Extract the (x, y) coordinate from the center of the cell holding the provided text.  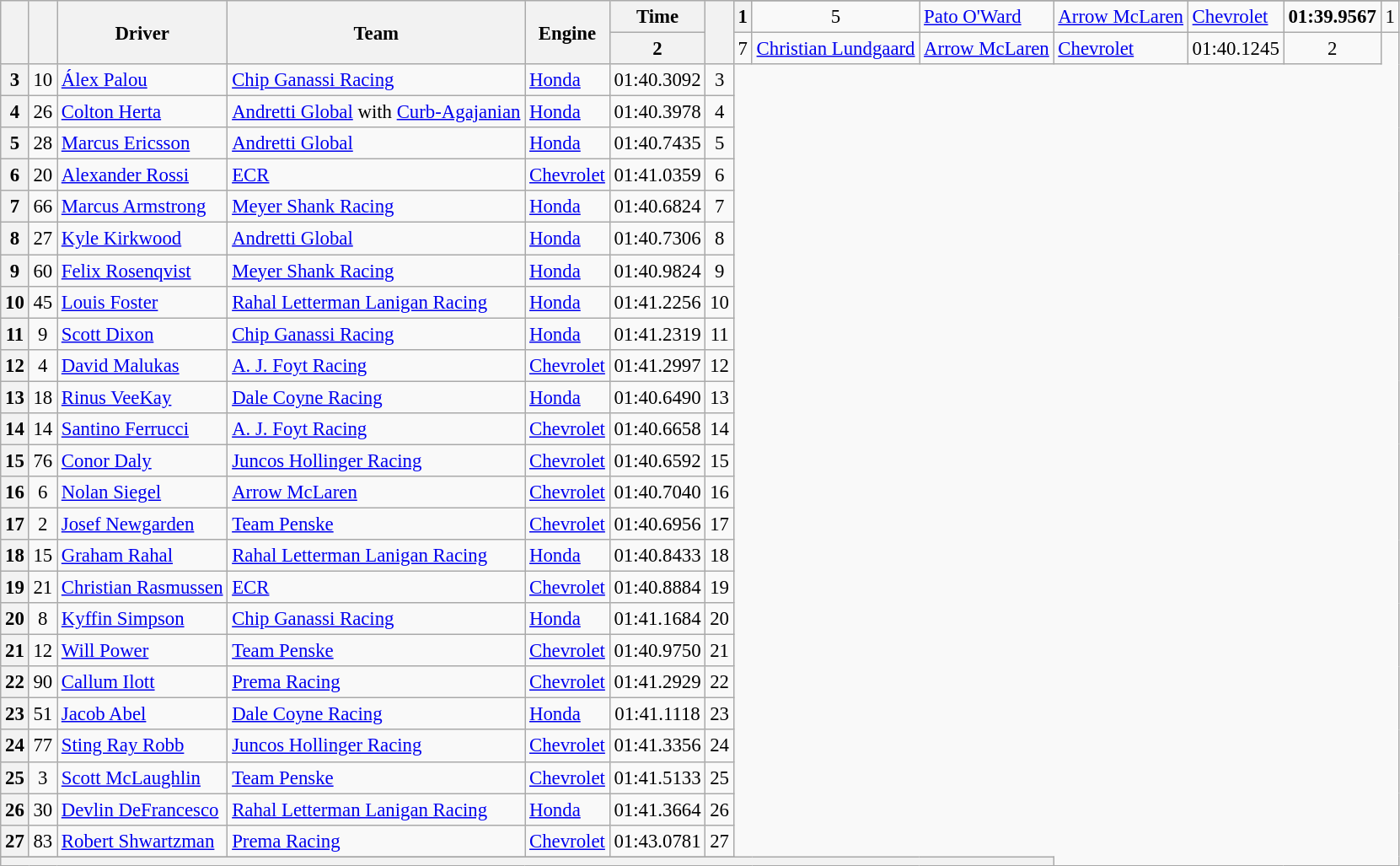
83 (42, 841)
Pato O'Ward (986, 17)
01:41.1118 (657, 714)
76 (42, 460)
01:40.9824 (657, 271)
45 (42, 302)
01:40.7435 (657, 143)
Kyffin Simpson (142, 619)
30 (42, 810)
90 (42, 682)
01:40.7306 (657, 239)
01:40.7040 (657, 492)
01:40.6956 (657, 524)
01:40.1245 (1236, 49)
Andretti Global with Curb-Agajanian (376, 112)
Kyle Kirkwood (142, 239)
Team (376, 32)
Alexander Rossi (142, 175)
Devlin DeFrancesco (142, 810)
01:40.3092 (657, 80)
01:40.3978 (657, 112)
01:41.2256 (657, 302)
01:41.5133 (657, 777)
Robert Shwartzman (142, 841)
Time (657, 17)
77 (42, 746)
28 (42, 143)
Felix Rosenqvist (142, 271)
Santino Ferrucci (142, 429)
Marcus Ericsson (142, 143)
Christian Lundgaard (836, 49)
01:41.3664 (657, 810)
01:40.6592 (657, 460)
Callum Ilott (142, 682)
Colton Herta (142, 112)
Álex Palou (142, 80)
Marcus Armstrong (142, 207)
01:40.8433 (657, 556)
01:40.8884 (657, 588)
01:41.2929 (657, 682)
Rinus VeeKay (142, 397)
Nolan Siegel (142, 492)
Jacob Abel (142, 714)
Driver (142, 32)
01:40.6658 (657, 429)
David Malukas (142, 365)
01:40.6824 (657, 207)
Louis Foster (142, 302)
Will Power (142, 651)
01:40.9750 (657, 651)
Scott Dixon (142, 334)
66 (42, 207)
01:43.0781 (657, 841)
60 (42, 271)
01:41.2997 (657, 365)
01:41.1684 (657, 619)
Scott McLaughlin (142, 777)
01:41.2319 (657, 334)
Conor Daly (142, 460)
Engine (567, 32)
Graham Rahal (142, 556)
01:41.3356 (657, 746)
Christian Rasmussen (142, 588)
01:39.9567 (1332, 17)
Sting Ray Robb (142, 746)
51 (42, 714)
01:40.6490 (657, 397)
Josef Newgarden (142, 524)
01:41.0359 (657, 175)
